For the text-containing cell, return its midpoint in (X, Y) coordinate format. 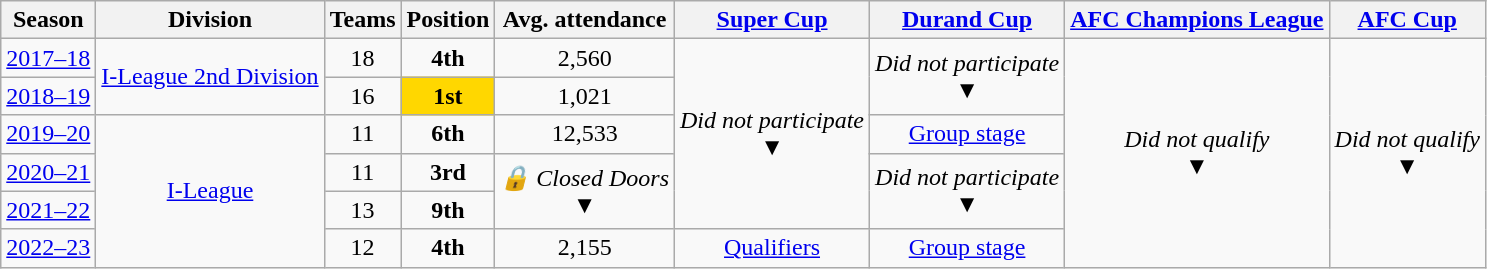
2021–22 (48, 210)
Teams (362, 20)
13 (362, 210)
2019–20 (48, 134)
🔒 Closed Doors▼ (585, 191)
Super Cup (772, 20)
I-League (210, 191)
Avg. attendance (585, 20)
2022–23 (48, 248)
Position (448, 20)
2,560 (585, 58)
AFC Cup (1407, 20)
6th (448, 134)
16 (362, 96)
12 (362, 248)
12,533 (585, 134)
2017–18 (48, 58)
1,021 (585, 96)
AFC Champions League (1197, 20)
9th (448, 210)
1st (448, 96)
Division (210, 20)
Qualifiers (772, 248)
2,155 (585, 248)
Durand Cup (968, 20)
2020–21 (48, 172)
3rd (448, 172)
I-League 2nd Division (210, 77)
18 (362, 58)
2018–19 (48, 96)
Season (48, 20)
